Find where the given text appears and provide that cell's center as [X, Y] coordinate. 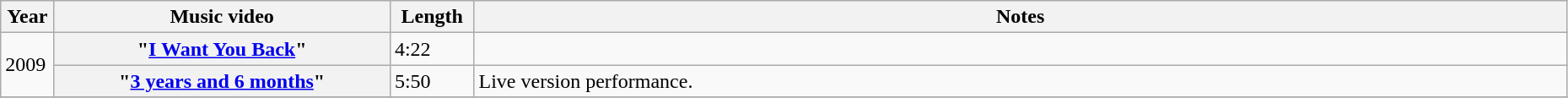
Year [27, 17]
Notes [1021, 17]
Length [432, 17]
5:50 [432, 81]
2009 [27, 65]
Music video [223, 17]
"3 years and 6 months" [223, 81]
Live version performance. [1021, 81]
4:22 [432, 49]
"I Want You Back" [223, 49]
